Pinpoint the cell where the given text exists, returning its [x, y] midpoint coordinate. 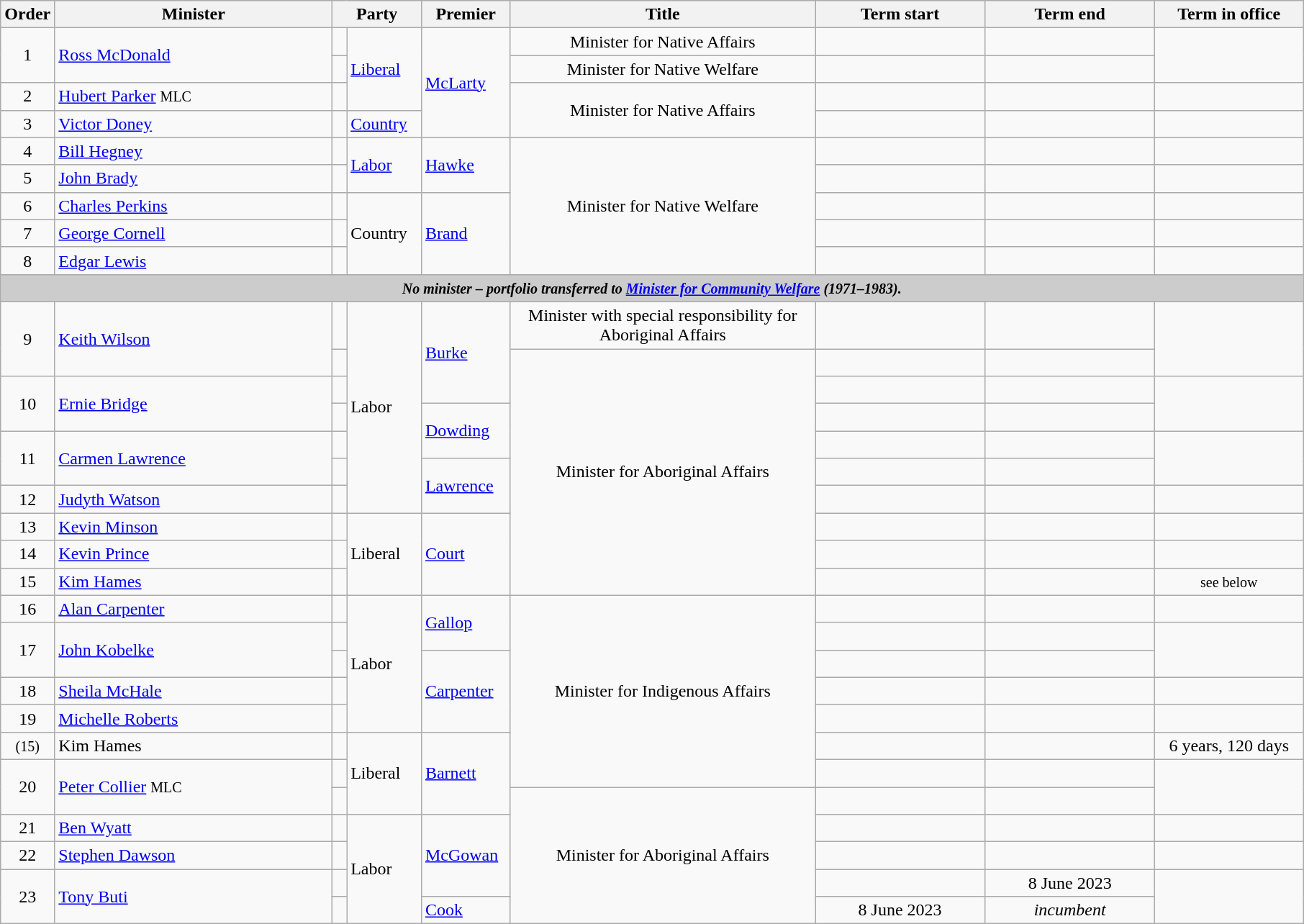
17 [27, 650]
20 [27, 787]
Minister for Indigenous Affairs [663, 691]
1 [27, 55]
9 [27, 338]
14 [27, 554]
Kevin Minson [194, 527]
15 [27, 581]
Premier [466, 14]
Edgar Lewis [194, 261]
Dowding [466, 431]
Title [663, 14]
2 [27, 96]
Hubert Parker MLC [194, 96]
Brand [466, 233]
incumbent [1070, 910]
Alan Carpenter [194, 609]
Tony Buti [194, 897]
Barnett [466, 773]
Hawke [466, 165]
Victor Doney [194, 124]
6 [27, 206]
Minister [194, 14]
Term start [900, 14]
8 [27, 261]
Bill Hegney [194, 151]
18 [27, 691]
10 [27, 404]
19 [27, 718]
23 [27, 897]
Party [377, 14]
Ben Wyatt [194, 828]
Judyth Watson [194, 499]
(15) [27, 746]
Keith Wilson [194, 338]
Burke [466, 353]
12 [27, 499]
Ross McDonald [194, 55]
John Kobelke [194, 650]
Gallop [466, 622]
21 [27, 828]
11 [27, 458]
16 [27, 609]
John Brady [194, 178]
Charles Perkins [194, 206]
6 years, 120 days [1229, 746]
Peter Collier MLC [194, 787]
Term end [1070, 14]
Carmen Lawrence [194, 458]
Term in office [1229, 14]
13 [27, 527]
Minister with special responsibility for Aboriginal Affairs [663, 325]
Sheila McHale [194, 691]
4 [27, 151]
No minister – portfolio transferred to Minister for Community Welfare (1971–1983). [652, 288]
Kevin Prince [194, 554]
George Cornell [194, 233]
Cook [466, 910]
Court [466, 554]
McGowan [466, 856]
Order [27, 14]
22 [27, 856]
5 [27, 178]
Michelle Roberts [194, 718]
Carpenter [466, 691]
Ernie Bridge [194, 404]
see below [1229, 581]
Stephen Dawson [194, 856]
3 [27, 124]
7 [27, 233]
McLarty [466, 83]
Lawrence [466, 486]
